Return the (x, y) coordinate for the center point of the cell that contains the specified text.  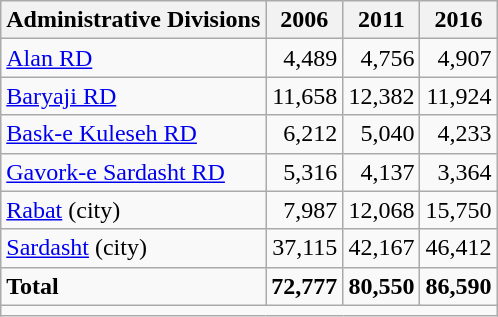
4,137 (382, 172)
4,907 (458, 58)
4,489 (304, 58)
2006 (304, 20)
12,382 (382, 96)
3,364 (458, 172)
46,412 (458, 248)
15,750 (458, 210)
5,040 (382, 134)
86,590 (458, 286)
37,115 (304, 248)
11,924 (458, 96)
2011 (382, 20)
4,233 (458, 134)
Gavork-e Sardasht RD (134, 172)
11,658 (304, 96)
80,550 (382, 286)
Rabat (city) (134, 210)
Baryaji RD (134, 96)
Bask-e Kuleseh RD (134, 134)
Total (134, 286)
6,212 (304, 134)
4,756 (382, 58)
7,987 (304, 210)
Sardasht (city) (134, 248)
Alan RD (134, 58)
72,777 (304, 286)
Administrative Divisions (134, 20)
2016 (458, 20)
42,167 (382, 248)
5,316 (304, 172)
12,068 (382, 210)
